Scan for the cell matching the given text and deliver its [X, Y] coordinate at center. 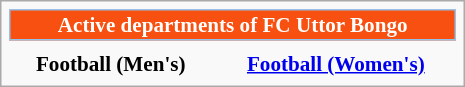
Football (Women's) [336, 63]
Active departments of FC Uttor Bongo [232, 25]
Football (Men's) [110, 63]
